Search for the cell housing the specified text and yield its [x, y] center coordinate. 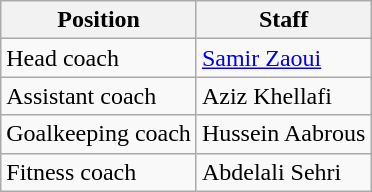
Assistant coach [99, 96]
Abdelali Sehri [283, 172]
Goalkeeping coach [99, 134]
Samir Zaoui [283, 58]
Hussein Aabrous [283, 134]
Staff [283, 20]
Head coach [99, 58]
Fitness coach [99, 172]
Position [99, 20]
Aziz Khellafi [283, 96]
